For the text-containing cell, return its midpoint in [X, Y] coordinate format. 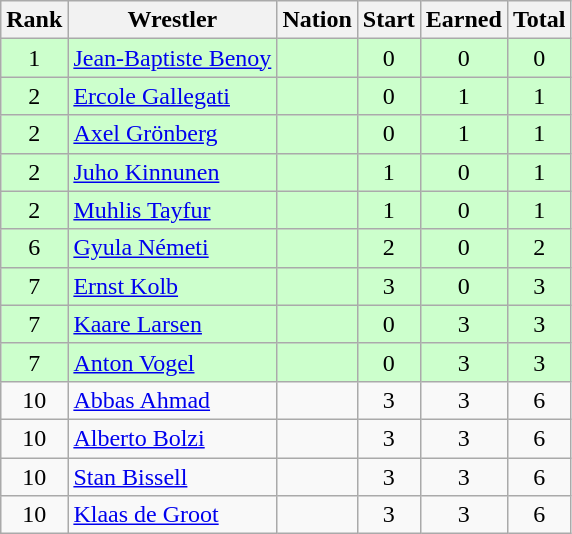
Klaas de Groot [172, 515]
Anton Vogel [172, 362]
Ernst Kolb [172, 286]
Wrestler [172, 20]
Earned [464, 20]
Start [388, 20]
Gyula Németi [172, 248]
Nation [317, 20]
Stan Bissell [172, 477]
Kaare Larsen [172, 324]
Axel Grönberg [172, 134]
Jean-Baptiste Benoy [172, 58]
Abbas Ahmad [172, 400]
Rank [34, 20]
Juho Kinnunen [172, 172]
Alberto Bolzi [172, 438]
Total [539, 20]
Muhlis Tayfur [172, 210]
Ercole Gallegati [172, 96]
